Capture the cell that displays the provided text and extract its (x, y) central coordinate. 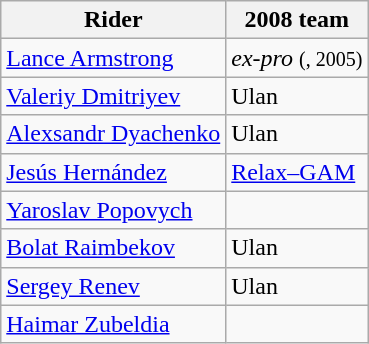
2008 team (297, 20)
ex-pro (, 2005) (297, 58)
Sergey Renev (114, 286)
Rider (114, 20)
Jesús Hernández (114, 172)
Yaroslav Popovych (114, 210)
Valeriy Dmitriyev (114, 96)
Alexsandr Dyachenko (114, 134)
Haimar Zubeldia (114, 324)
Bolat Raimbekov (114, 248)
Lance Armstrong (114, 58)
Relax–GAM (297, 172)
